Return the (x, y) coordinate for the center point of the cell that contains the specified text.  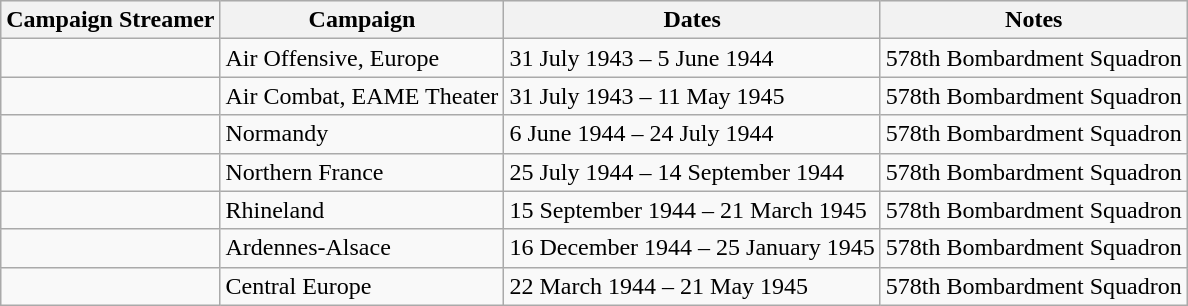
31 July 1943 – 5 June 1944 (692, 58)
Campaign (362, 20)
Central Europe (362, 286)
Air Offensive, Europe (362, 58)
22 March 1944 – 21 May 1945 (692, 286)
6 June 1944 – 24 July 1944 (692, 134)
16 December 1944 – 25 January 1945 (692, 248)
Normandy (362, 134)
25 July 1944 – 14 September 1944 (692, 172)
Rhineland (362, 210)
Dates (692, 20)
31 July 1943 – 11 May 1945 (692, 96)
Northern France (362, 172)
Ardennes-Alsace (362, 248)
Campaign Streamer (110, 20)
15 September 1944 – 21 March 1945 (692, 210)
Notes (1034, 20)
Air Combat, EAME Theater (362, 96)
